Search for the cell housing the specified text and yield its [X, Y] center coordinate. 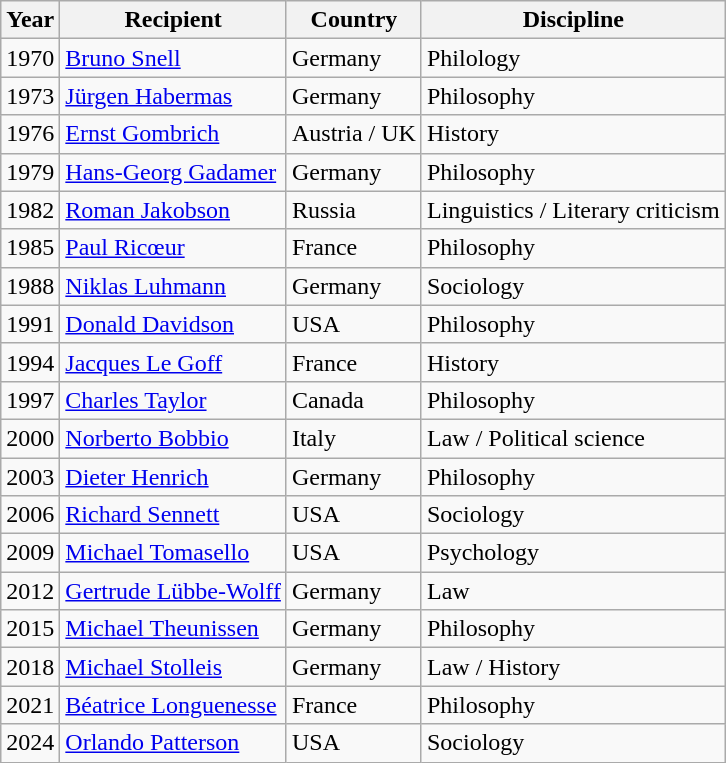
2009 [30, 553]
1973 [30, 96]
Law / Political science [573, 438]
Law [573, 591]
Norberto Bobbio [174, 438]
Roman Jakobson [174, 210]
Paul Ricœur [174, 248]
Linguistics / Literary criticism [573, 210]
Orlando Patterson [174, 743]
1985 [30, 248]
Michael Theunissen [174, 629]
Jürgen Habermas [174, 96]
Year [30, 20]
1997 [30, 400]
Richard Sennett [174, 515]
2021 [30, 705]
Michael Tomasello [174, 553]
Ernst Gombrich [174, 134]
1970 [30, 58]
Bruno Snell [174, 58]
Philology [573, 58]
Gertrude Lübbe-Wolff [174, 591]
1994 [30, 362]
1976 [30, 134]
Jacques Le Goff [174, 362]
2003 [30, 477]
Canada [354, 400]
2000 [30, 438]
Hans-Georg Gadamer [174, 172]
2024 [30, 743]
Béatrice Longuenesse [174, 705]
Niklas Luhmann [174, 286]
Donald Davidson [174, 324]
Psychology [573, 553]
Charles Taylor [174, 400]
Discipline [573, 20]
Country [354, 20]
1979 [30, 172]
Michael Stolleis [174, 667]
2012 [30, 591]
Law / History [573, 667]
Austria / UK [354, 134]
Russia [354, 210]
Dieter Henrich [174, 477]
Italy [354, 438]
2015 [30, 629]
Recipient [174, 20]
1988 [30, 286]
1982 [30, 210]
2006 [30, 515]
1991 [30, 324]
2018 [30, 667]
